Pinpoint the cell where the given text exists, returning its (x, y) midpoint coordinate. 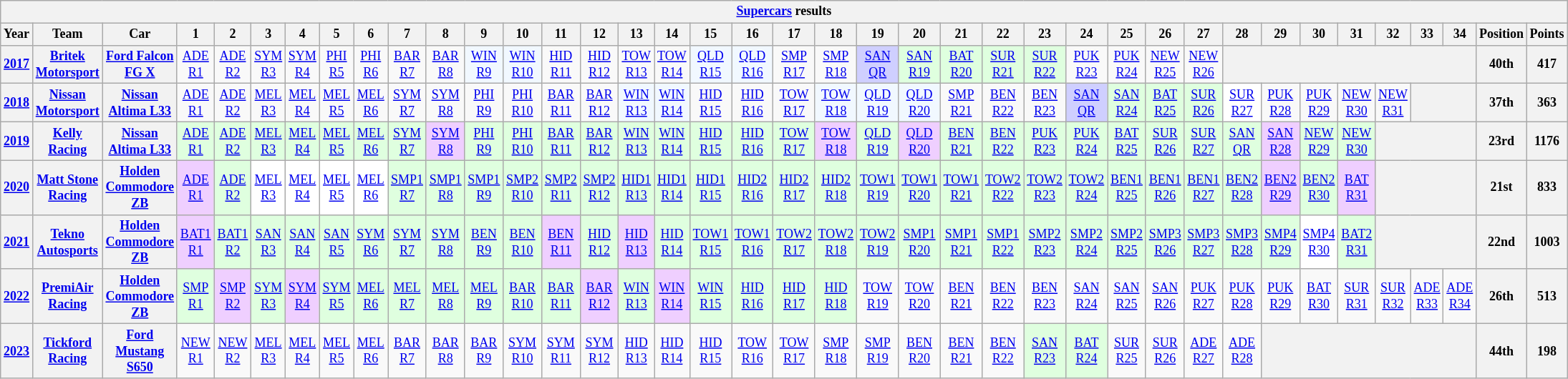
BAT1R2 (233, 242)
BEN2R29 (1280, 187)
SMP1R20 (919, 242)
NEWR29 (1319, 141)
SURR32 (1393, 296)
18 (836, 34)
NEWR2 (233, 351)
33 (1427, 34)
4 (302, 34)
SMP2R24 (1086, 242)
SMP3R27 (1204, 242)
Car (140, 34)
HID2R16 (752, 187)
ADER33 (1427, 296)
26th (1502, 296)
44th (1502, 351)
SMP1R21 (961, 242)
MELR8 (445, 296)
2023 (17, 351)
21st (1502, 187)
SMP1R9 (484, 187)
20 (919, 34)
22nd (1502, 242)
23 (1045, 34)
SYMR6 (371, 242)
SURR22 (1045, 64)
SURR31 (1357, 296)
1003 (1547, 242)
21 (961, 34)
SYMR12 (599, 351)
ADER27 (1204, 351)
Ford Mustang S650 (140, 351)
SMP1R8 (445, 187)
BAT2R31 (1357, 242)
16 (752, 34)
24 (1086, 34)
BATR31 (1357, 187)
NEWR25 (1165, 64)
SANR3 (268, 242)
37th (1502, 103)
BARR9 (484, 351)
SANR25 (1127, 296)
HIDR18 (836, 296)
Matt Stone Racing (67, 187)
Points (1547, 34)
BEN1R27 (1204, 187)
2019 (17, 141)
SMP1R22 (1003, 242)
Supercars results (784, 11)
Tekno Autosports (67, 242)
833 (1547, 187)
17 (794, 34)
BEN1R26 (1165, 187)
TOW1R20 (919, 187)
2018 (17, 103)
MELR9 (484, 296)
5 (337, 34)
34 (1460, 34)
TOW1R19 (878, 187)
WINR15 (710, 296)
Year (17, 34)
SMPR1 (195, 296)
363 (1547, 103)
7 (407, 34)
TOW2R18 (836, 242)
PUKR27 (1204, 296)
2017 (17, 64)
SMP2R10 (523, 187)
2 (233, 34)
15 (710, 34)
2021 (17, 242)
HIDR11 (561, 64)
SANR26 (1165, 296)
HID1R15 (710, 187)
SYMR10 (523, 351)
SMP3R28 (1242, 242)
SYMR5 (337, 296)
SMPR19 (878, 351)
TOW1R15 (710, 242)
417 (1547, 64)
Tickford Racing (67, 351)
27 (1204, 34)
SMP1R7 (407, 187)
8 (445, 34)
BATR24 (1086, 351)
12 (599, 34)
SANR23 (1045, 351)
QLDR16 (752, 64)
HID1R14 (672, 187)
31 (1357, 34)
29 (1280, 34)
PHIR5 (337, 64)
TOW2R19 (878, 242)
TOW1R16 (752, 242)
SMPR21 (961, 103)
Kelly Racing (67, 141)
BENR11 (561, 242)
SMP2R12 (599, 187)
SANR28 (1280, 141)
1 (195, 34)
TOWR13 (637, 64)
BAT1R1 (195, 242)
6 (371, 34)
19 (878, 34)
Britek Motorsport (67, 64)
TOW2R23 (1045, 187)
BEN2R30 (1319, 187)
26 (1165, 34)
11 (561, 34)
MELR7 (407, 296)
TOW2R22 (1003, 187)
32 (1393, 34)
SURR21 (1003, 64)
SMPR2 (233, 296)
Ford Falcon FG X (140, 64)
28 (1242, 34)
198 (1547, 351)
SANR4 (302, 242)
SMPR17 (794, 64)
HID1R13 (637, 187)
513 (1547, 296)
WINR10 (523, 64)
SANR19 (919, 64)
SMP4R30 (1319, 242)
40th (1502, 64)
1176 (1547, 141)
BEN2R28 (1242, 187)
25 (1127, 34)
30 (1319, 34)
TOWR20 (919, 296)
TOW1R21 (961, 187)
ADER34 (1460, 296)
HID2R17 (794, 187)
QLDR15 (710, 64)
SMP2R11 (561, 187)
SMP2R25 (1127, 242)
TOWR14 (672, 64)
NEWR31 (1393, 103)
BENR9 (484, 242)
BATR20 (961, 64)
HID2R18 (836, 187)
13 (637, 34)
SURR25 (1127, 351)
SYMR11 (561, 351)
TOWR19 (878, 296)
14 (672, 34)
2020 (17, 187)
Team (67, 34)
NEWR26 (1204, 64)
2022 (17, 296)
Nissan Motorsport (67, 103)
BENR10 (523, 242)
BENR20 (919, 351)
SMP2R23 (1045, 242)
22 (1003, 34)
3 (268, 34)
BATR30 (1319, 296)
ADER28 (1242, 351)
TOW2R24 (1086, 187)
SMP4R29 (1280, 242)
TOWR16 (752, 351)
Position (1502, 34)
TOW2R17 (794, 242)
10 (523, 34)
PHIR6 (371, 64)
PremiAir Racing (67, 296)
23rd (1502, 141)
SANR5 (337, 242)
BEN1R25 (1127, 187)
BARR10 (523, 296)
NEWR1 (195, 351)
WINR9 (484, 64)
SMP3R26 (1165, 242)
9 (484, 34)
HIDR17 (794, 296)
